Detect which cell encompasses the target text, then output its (X, Y) center coordinate. 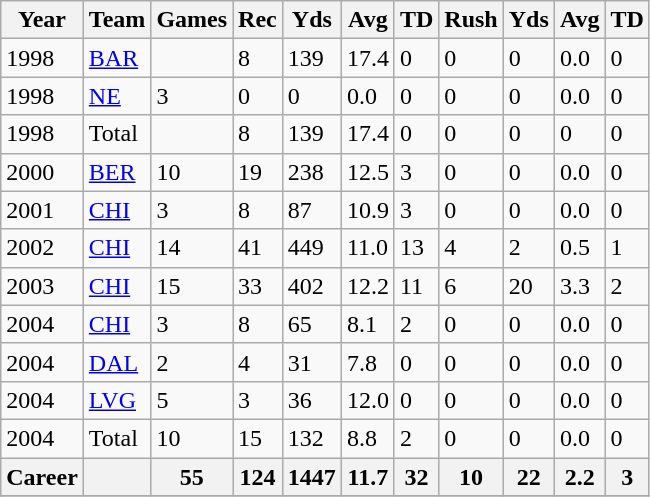
Rush (471, 20)
3.3 (580, 286)
31 (312, 362)
7.8 (368, 362)
13 (416, 248)
36 (312, 400)
20 (528, 286)
BER (117, 172)
DAL (117, 362)
449 (312, 248)
0.5 (580, 248)
124 (258, 477)
32 (416, 477)
BAR (117, 58)
11 (416, 286)
19 (258, 172)
12.5 (368, 172)
65 (312, 324)
Team (117, 20)
11.0 (368, 248)
55 (192, 477)
87 (312, 210)
402 (312, 286)
1447 (312, 477)
11.7 (368, 477)
10.9 (368, 210)
41 (258, 248)
2003 (42, 286)
22 (528, 477)
Rec (258, 20)
1 (627, 248)
6 (471, 286)
8.8 (368, 438)
14 (192, 248)
12.0 (368, 400)
Year (42, 20)
2002 (42, 248)
132 (312, 438)
8.1 (368, 324)
LVG (117, 400)
2.2 (580, 477)
Games (192, 20)
5 (192, 400)
2000 (42, 172)
238 (312, 172)
Career (42, 477)
33 (258, 286)
NE (117, 96)
12.2 (368, 286)
2001 (42, 210)
